Detect which cell encompasses the target text, then output its (X, Y) center coordinate. 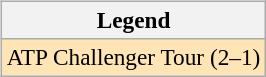
ATP Challenger Tour (2–1) (133, 57)
Legend (133, 20)
